Pinpoint the cell where the given text exists, returning its [X, Y] midpoint coordinate. 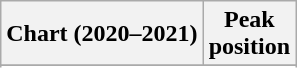
Chart (2020–2021) [102, 34]
Peakposition [249, 34]
